Pinpoint the cell where the given text exists, returning its (x, y) midpoint coordinate. 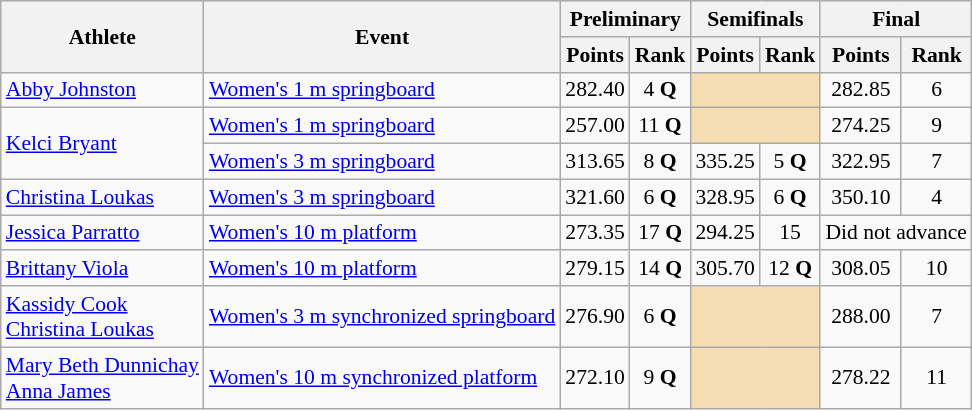
350.10 (860, 197)
282.40 (594, 90)
Did not advance (896, 233)
294.25 (724, 233)
278.22 (860, 378)
273.35 (594, 233)
Final (896, 19)
Mary Beth DunnichayAnna James (102, 378)
Christina Loukas (102, 197)
Athlete (102, 36)
11 (936, 378)
Preliminary (625, 19)
17 Q (660, 233)
282.85 (860, 90)
Semifinals (755, 19)
Women's 10 m synchronized platform (382, 378)
328.95 (724, 197)
288.00 (860, 316)
276.90 (594, 316)
8 Q (660, 162)
9 Q (660, 378)
Brittany Viola (102, 269)
274.25 (860, 126)
5 Q (790, 162)
12 Q (790, 269)
305.70 (724, 269)
Kelci Bryant (102, 144)
279.15 (594, 269)
322.95 (860, 162)
335.25 (724, 162)
308.05 (860, 269)
4 (936, 197)
9 (936, 126)
Kassidy CookChristina Loukas (102, 316)
6 (936, 90)
14 Q (660, 269)
321.60 (594, 197)
Event (382, 36)
313.65 (594, 162)
Women's 3 m synchronized springboard (382, 316)
11 Q (660, 126)
Jessica Parratto (102, 233)
15 (790, 233)
257.00 (594, 126)
4 Q (660, 90)
272.10 (594, 378)
10 (936, 269)
Abby Johnston (102, 90)
